Detect which cell encompasses the target text, then output its [X, Y] center coordinate. 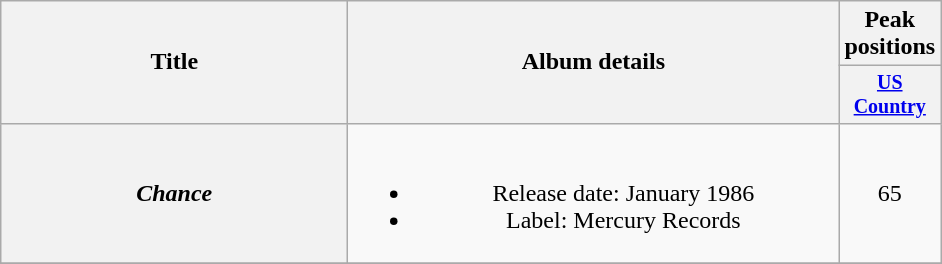
Title [174, 62]
Peak positions [890, 34]
Chance [174, 193]
65 [890, 193]
Release date: January 1986Label: Mercury Records [594, 193]
Album details [594, 62]
US Country [890, 94]
